Provide the (X, Y) coordinate of the cell's center where the given text is located.  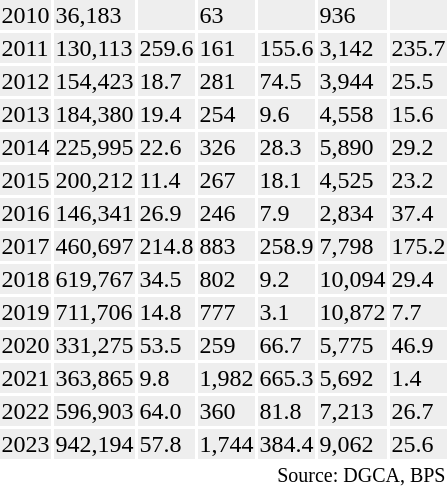
81.8 (286, 411)
53.5 (166, 345)
18.7 (166, 81)
2020 (26, 345)
883 (226, 246)
10,094 (352, 279)
2,834 (352, 213)
200,212 (94, 180)
7.7 (418, 312)
26.7 (418, 411)
619,767 (94, 279)
155.6 (286, 48)
2011 (26, 48)
11.4 (166, 180)
2014 (26, 147)
25.6 (418, 444)
281 (226, 81)
22.6 (166, 147)
235.7 (418, 48)
18.1 (286, 180)
2023 (26, 444)
942,194 (94, 444)
2010 (26, 15)
14.8 (166, 312)
1,982 (226, 378)
259.6 (166, 48)
2019 (26, 312)
28.3 (286, 147)
66.7 (286, 345)
2018 (26, 279)
2015 (26, 180)
802 (226, 279)
2012 (26, 81)
10,872 (352, 312)
25.5 (418, 81)
9.8 (166, 378)
460,697 (94, 246)
331,275 (94, 345)
5,692 (352, 378)
46.9 (418, 345)
57.8 (166, 444)
64.0 (166, 411)
19.4 (166, 114)
74.5 (286, 81)
2016 (26, 213)
2017 (26, 246)
326 (226, 147)
7.9 (286, 213)
2021 (26, 378)
3,142 (352, 48)
154,423 (94, 81)
259 (226, 345)
1.4 (418, 378)
596,903 (94, 411)
363,865 (94, 378)
36,183 (94, 15)
29.4 (418, 279)
161 (226, 48)
4,525 (352, 180)
146,341 (94, 213)
63 (226, 15)
214.8 (166, 246)
15.6 (418, 114)
777 (226, 312)
26.9 (166, 213)
246 (226, 213)
184,380 (94, 114)
175.2 (418, 246)
2013 (26, 114)
665.3 (286, 378)
384.4 (286, 444)
1,744 (226, 444)
225,995 (94, 147)
711,706 (94, 312)
936 (352, 15)
258.9 (286, 246)
5,775 (352, 345)
5,890 (352, 147)
34.5 (166, 279)
267 (226, 180)
9.6 (286, 114)
3.1 (286, 312)
130,113 (94, 48)
23.2 (418, 180)
9,062 (352, 444)
7,213 (352, 411)
254 (226, 114)
2022 (26, 411)
360 (226, 411)
37.4 (418, 213)
3,944 (352, 81)
29.2 (418, 147)
7,798 (352, 246)
9.2 (286, 279)
4,558 (352, 114)
